Capture the cell that displays the provided text and extract its (x, y) central coordinate. 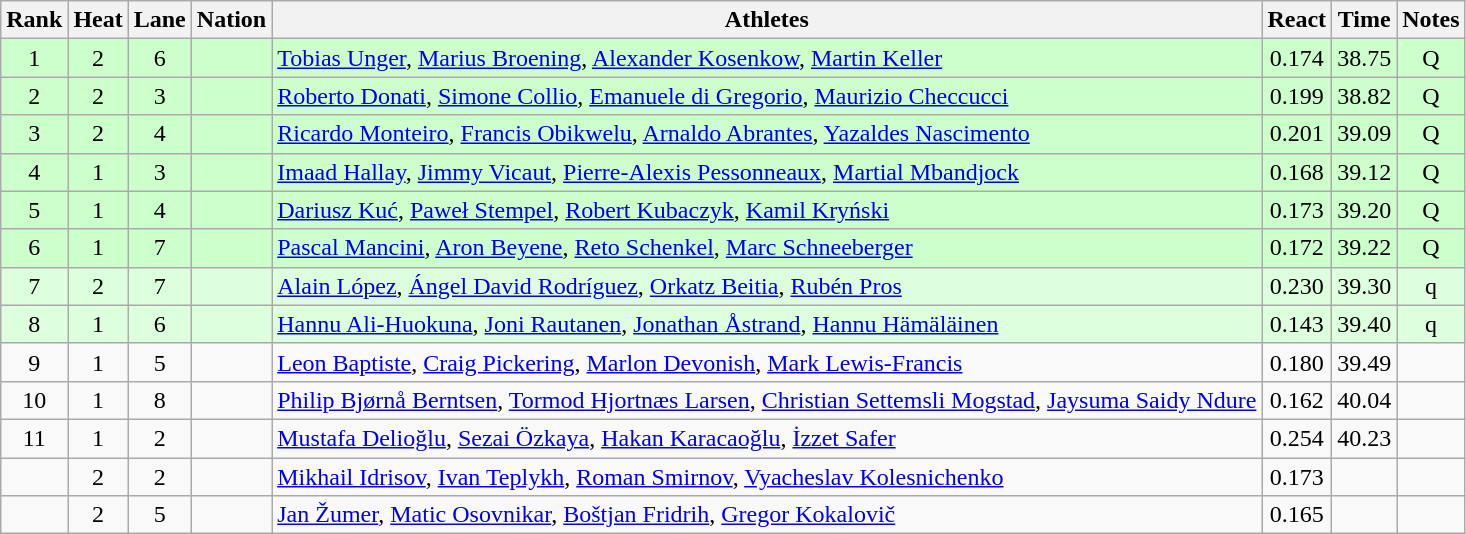
React (1297, 20)
39.22 (1364, 248)
Mustafa Delioğlu, Sezai Özkaya, Hakan Karacaoğlu, İzzet Safer (767, 438)
0.162 (1297, 400)
Hannu Ali-Huokuna, Joni Rautanen, Jonathan Åstrand, Hannu Hämäläinen (767, 324)
0.201 (1297, 134)
Tobias Unger, Marius Broening, Alexander Kosenkow, Martin Keller (767, 58)
40.23 (1364, 438)
Leon Baptiste, Craig Pickering, Marlon Devonish, Mark Lewis-Francis (767, 362)
0.165 (1297, 515)
Heat (98, 20)
39.09 (1364, 134)
Athletes (767, 20)
Roberto Donati, Simone Collio, Emanuele di Gregorio, Maurizio Checcucci (767, 96)
Imaad Hallay, Jimmy Vicaut, Pierre-Alexis Pessonneaux, Martial Mbandjock (767, 172)
39.30 (1364, 286)
0.168 (1297, 172)
0.180 (1297, 362)
Lane (160, 20)
0.143 (1297, 324)
Philip Bjørnå Berntsen, Tormod Hjortnæs Larsen, Christian Settemsli Mogstad, Jaysuma Saidy Ndure (767, 400)
0.172 (1297, 248)
Pascal Mancini, Aron Beyene, Reto Schenkel, Marc Schneeberger (767, 248)
0.174 (1297, 58)
38.82 (1364, 96)
39.12 (1364, 172)
9 (34, 362)
40.04 (1364, 400)
0.254 (1297, 438)
39.20 (1364, 210)
10 (34, 400)
39.40 (1364, 324)
Time (1364, 20)
Rank (34, 20)
Nation (231, 20)
Notes (1431, 20)
39.49 (1364, 362)
0.230 (1297, 286)
Dariusz Kuć, Paweł Stempel, Robert Kubaczyk, Kamil Kryński (767, 210)
Jan Žumer, Matic Osovnikar, Boštjan Fridrih, Gregor Kokalovič (767, 515)
11 (34, 438)
Alain López, Ángel David Rodríguez, Orkatz Beitia, Rubén Pros (767, 286)
0.199 (1297, 96)
38.75 (1364, 58)
Ricardo Monteiro, Francis Obikwelu, Arnaldo Abrantes, Yazaldes Nascimento (767, 134)
Mikhail Idrisov, Ivan Teplykh, Roman Smirnov, Vyacheslav Kolesnichenko (767, 477)
